Capture the cell that displays the provided text and extract its [x, y] central coordinate. 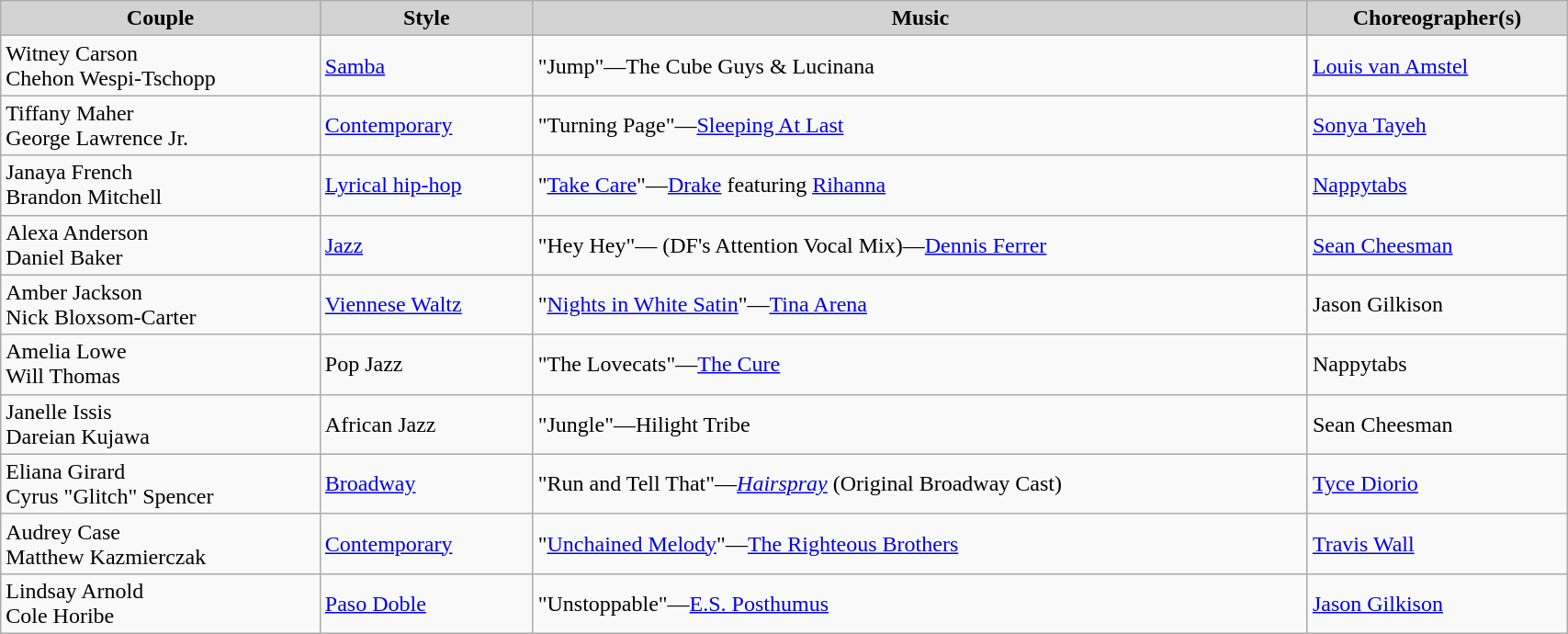
Tiffany Maher George Lawrence Jr. [161, 125]
Pop Jazz [426, 364]
Alexa Anderson Daniel Baker [161, 244]
Paso Doble [426, 603]
Lindsay Arnold Cole Horibe [161, 603]
Broadway [426, 483]
Amber Jackson Nick Bloxsom-Carter [161, 305]
Lyrical hip-hop [426, 186]
Music [920, 18]
"Jump"—The Cube Guys & Lucinana [920, 66]
"Take Care"—Drake featuring Rihanna [920, 186]
African Jazz [426, 425]
Eliana Girard Cyrus "Glitch" Spencer [161, 483]
Tyce Diorio [1437, 483]
"Unstoppable"—E.S. Posthumus [920, 603]
"Unchained Melody"—The Righteous Brothers [920, 544]
Samba [426, 66]
Travis Wall [1437, 544]
"Hey Hey"— (DF's Attention Vocal Mix)—Dennis Ferrer [920, 244]
Jazz [426, 244]
Style [426, 18]
"The Lovecats"—The Cure [920, 364]
Louis van Amstel [1437, 66]
Amelia Lowe Will Thomas [161, 364]
"Run and Tell That"—Hairspray (Original Broadway Cast) [920, 483]
Witney Carson Chehon Wespi-Tschopp [161, 66]
Sonya Tayeh [1437, 125]
"Nights in White Satin"—Tina Arena [920, 305]
"Jungle"—Hilight Tribe [920, 425]
Choreographer(s) [1437, 18]
Couple [161, 18]
Audrey Case Matthew Kazmierczak [161, 544]
Janelle Issis Dareian Kujawa [161, 425]
"Turning Page"—Sleeping At Last [920, 125]
Viennese Waltz [426, 305]
Janaya French Brandon Mitchell [161, 186]
